From the cell containing the given text, extract its center point as (X, Y) coordinate. 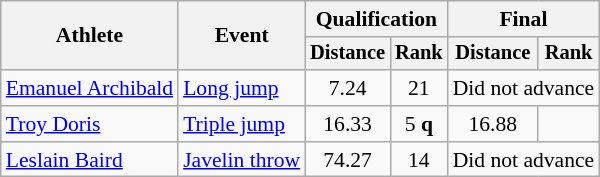
Athlete (90, 36)
21 (419, 88)
5 q (419, 124)
Final (524, 19)
Triple jump (242, 124)
Emanuel Archibald (90, 88)
Did not advance (524, 88)
7.24 (348, 88)
16.33 (348, 124)
Event (242, 36)
Long jump (242, 88)
Qualification (376, 19)
Troy Doris (90, 124)
16.88 (493, 124)
